Pinpoint the cell where the given text exists, returning its (x, y) midpoint coordinate. 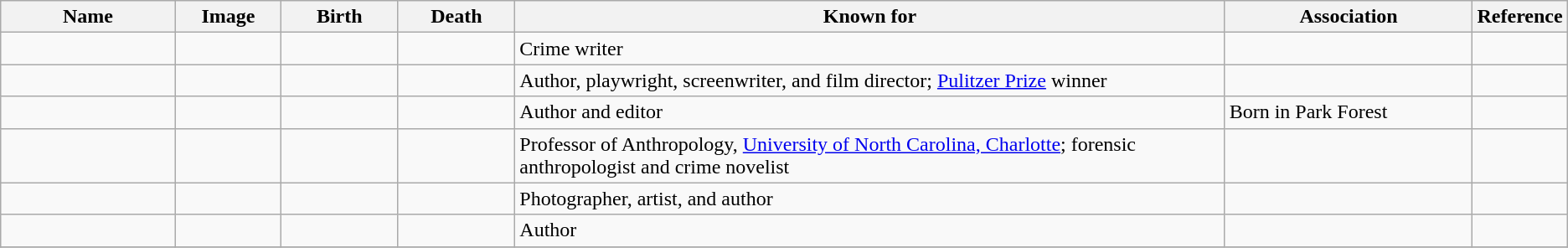
Author, playwright, screenwriter, and film director; Pulitzer Prize winner (869, 80)
Crime writer (869, 49)
Known for (869, 17)
Author (869, 230)
Birth (340, 17)
Association (1349, 17)
Professor of Anthropology, University of North Carolina, Charlotte; forensic anthropologist and crime novelist (869, 156)
Author and editor (869, 112)
Photographer, artist, and author (869, 199)
Name (88, 17)
Born in Park Forest (1349, 112)
Image (228, 17)
Reference (1519, 17)
Death (456, 17)
